Locate the cell with the specified text and output its [x, y] center coordinate. 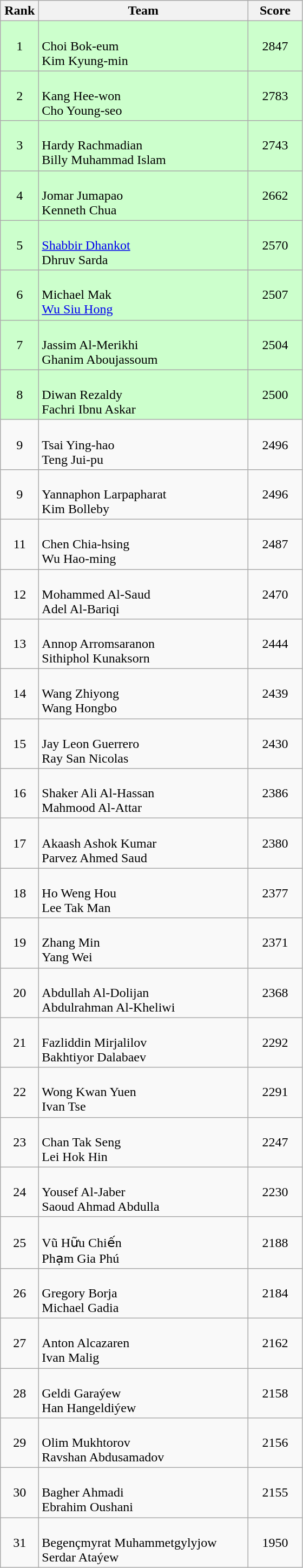
Yannaphon LarpapharatKim Bolleby [143, 494]
12 [19, 594]
Yousef Al-JaberSaoud Ahmad Abdulla [143, 1192]
21 [19, 1042]
2430 [275, 744]
2158 [275, 1393]
Abdullah Al-DolijanAbdulrahman Al-Kheliwi [143, 993]
Hardy RachmadianBilly Muhammad Islam [143, 146]
2470 [275, 594]
5 [19, 245]
2386 [275, 793]
Ho Weng HouLee Tak Man [143, 893]
2291 [275, 1092]
7 [19, 345]
2188 [275, 1243]
25 [19, 1243]
Mohammed Al-SaudAdel Al-Bariqi [143, 594]
2439 [275, 694]
24 [19, 1192]
Rank [19, 11]
15 [19, 744]
3 [19, 146]
2247 [275, 1142]
29 [19, 1443]
2487 [275, 544]
2156 [275, 1443]
31 [19, 1543]
Chan Tak SengLei Hok Hin [143, 1142]
2507 [275, 295]
19 [19, 943]
Akaash Ashok KumarParvez Ahmed Saud [143, 843]
Gregory BorjaMichael Gadia [143, 1293]
2444 [275, 644]
Jomar JumapaoKenneth Chua [143, 195]
2368 [275, 993]
Michael MakWu Siu Hong [143, 295]
2377 [275, 893]
Wang ZhiyongWang Hongbo [143, 694]
2162 [275, 1343]
Fazliddin MirjalilovBakhtiyor Dalabaev [143, 1042]
11 [19, 544]
Shaker Ali Al-HassanMahmood Al-Attar [143, 793]
Jay Leon GuerreroRay San Nicolas [143, 744]
18 [19, 893]
23 [19, 1142]
2292 [275, 1042]
Shabbir DhankotDhruv Sarda [143, 245]
14 [19, 694]
1 [19, 46]
2570 [275, 245]
2847 [275, 46]
Geldi GaraýewHan Hangeldiýew [143, 1393]
Chen Chia-hsingWu Hao-ming [143, 544]
28 [19, 1393]
Olim MukhtorovRavshan Abdusamadov [143, 1443]
16 [19, 793]
2783 [275, 96]
Score [275, 11]
2230 [275, 1192]
6 [19, 295]
22 [19, 1092]
13 [19, 644]
17 [19, 843]
Begençmyrat MuhammetgylyjowSerdar Ataýew [143, 1543]
2 [19, 96]
Zhang MinYang Wei [143, 943]
2504 [275, 345]
Tsai Ying-haoTeng Jui-pu [143, 444]
Bagher AhmadiEbrahim Oushani [143, 1493]
2380 [275, 843]
Diwan RezaldyFachri Ibnu Askar [143, 395]
2371 [275, 943]
1950 [275, 1543]
2662 [275, 195]
Team [143, 11]
Annop ArromsaranonSithiphol Kunaksorn [143, 644]
Jassim Al-MerikhiGhanim Aboujassoum [143, 345]
Kang Hee-wonCho Young-seo [143, 96]
26 [19, 1293]
Wong Kwan YuenIvan Tse [143, 1092]
Anton AlcazarenIvan Malig [143, 1343]
Choi Bok-eumKim Kyung-min [143, 46]
2743 [275, 146]
Vũ Hữu ChiếnPhạm Gia Phú [143, 1243]
27 [19, 1343]
20 [19, 993]
2155 [275, 1493]
8 [19, 395]
2184 [275, 1293]
2500 [275, 395]
4 [19, 195]
30 [19, 1493]
